Determine the [X, Y] coordinate at the center of the cell enclosing the given text.  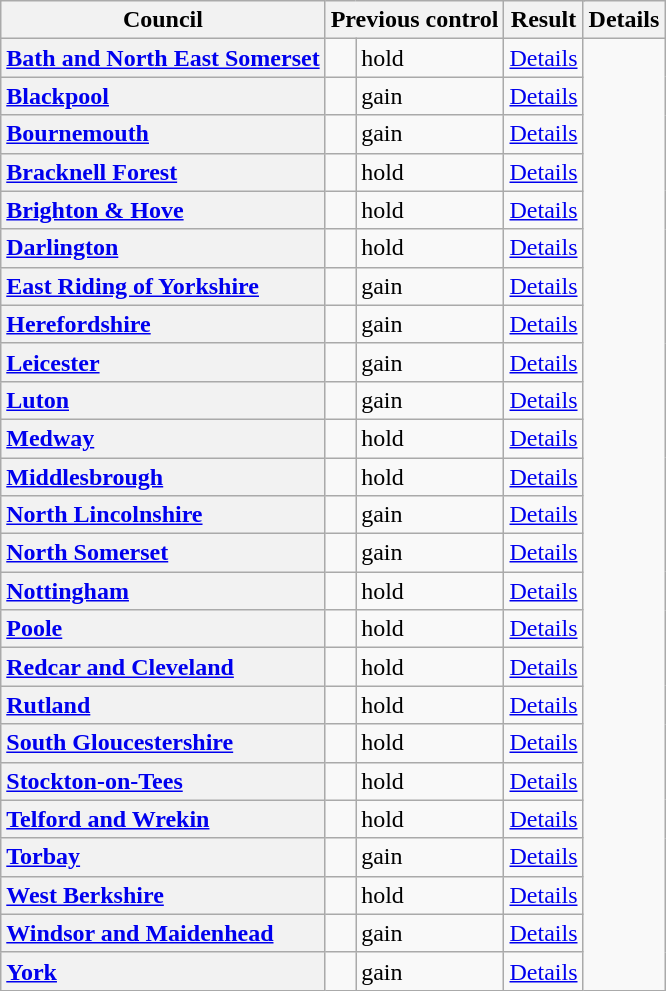
Poole [163, 629]
Bath and North East Somerset [163, 58]
Rutland [163, 705]
Stockton-on-Tees [163, 781]
Blackpool [163, 96]
North Somerset [163, 553]
Herefordshire [163, 324]
Leicester [163, 362]
South Gloucestershire [163, 743]
East Riding of Yorkshire [163, 286]
Council [163, 20]
Brighton & Hove [163, 210]
Bracknell Forest [163, 172]
Medway [163, 438]
Nottingham [163, 591]
Windsor and Maidenhead [163, 933]
Previous control [414, 20]
Redcar and Cleveland [163, 667]
Luton [163, 400]
Telford and Wrekin [163, 819]
West Berkshire [163, 895]
Torbay [163, 857]
North Lincolnshire [163, 515]
Result [544, 20]
York [163, 971]
Darlington [163, 248]
Bournemouth [163, 134]
Middlesbrough [163, 477]
